From the cell containing the given text, extract its center point as (x, y) coordinate. 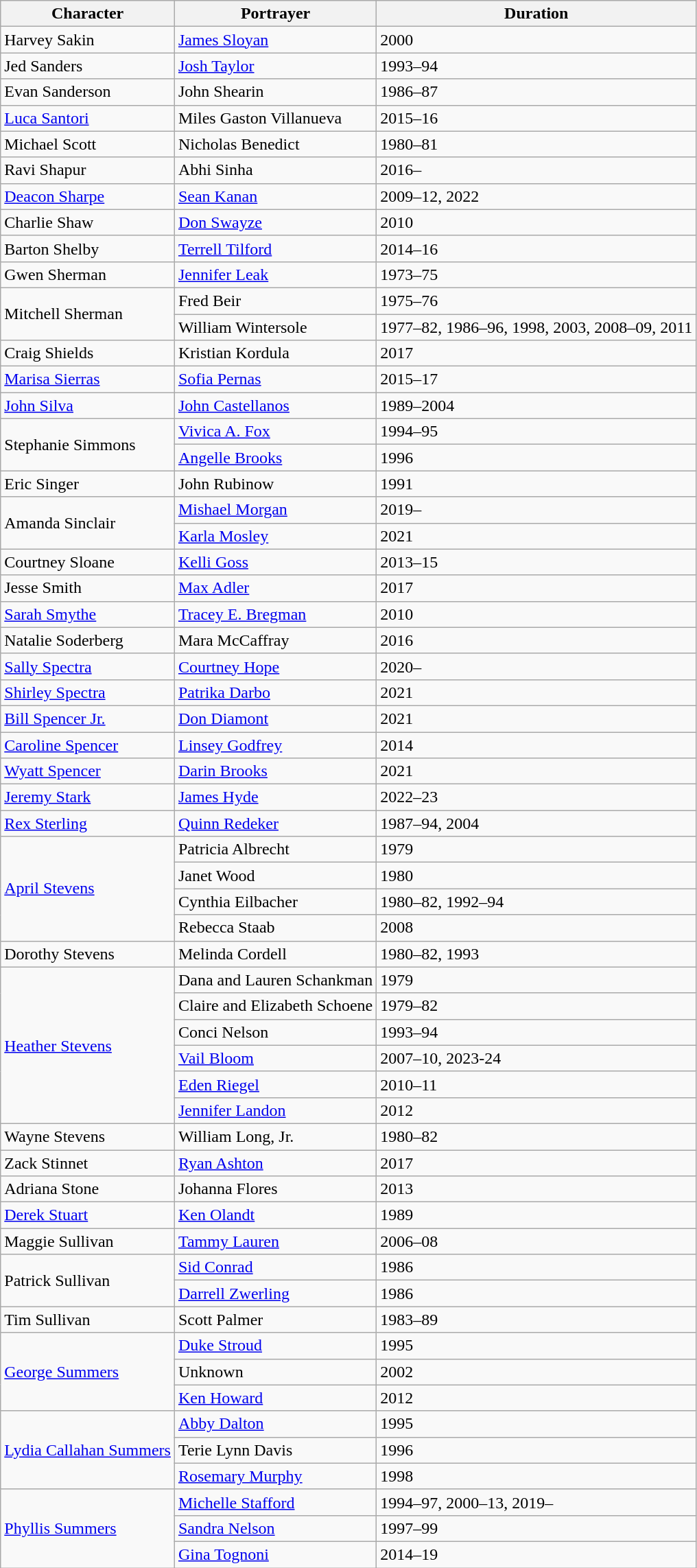
Jennifer Leak (275, 274)
1997–99 (536, 1528)
George Summers (88, 1372)
Kristian Kordula (275, 353)
Barton Shelby (88, 248)
1986–87 (536, 92)
Quinn Redeker (275, 823)
William Long, Jr. (275, 1136)
Terrell Tilford (275, 248)
Scott Palmer (275, 1320)
Duration (536, 14)
1979–82 (536, 1006)
Kelli Goss (275, 562)
Derek Stuart (88, 1215)
Shirley Spectra (88, 692)
1973–75 (536, 274)
2022–23 (536, 797)
Gwen Sherman (88, 274)
Jesse Smith (88, 588)
Tammy Lauren (275, 1241)
Ryan Ashton (275, 1163)
2007–10, 2023-24 (536, 1058)
Tim Sullivan (88, 1320)
Patrika Darbo (275, 692)
Phyllis Summers (88, 1528)
1989–2004 (536, 406)
2000 (536, 40)
William Wintersole (275, 327)
Josh Taylor (275, 66)
2019– (536, 510)
Karla Mosley (275, 536)
Ravi Shapur (88, 170)
2016– (536, 170)
Dana and Lauren Schankman (275, 980)
Eric Singer (88, 484)
2016 (536, 640)
Vail Bloom (275, 1058)
2009–12, 2022 (536, 196)
2015–17 (536, 379)
Darin Brooks (275, 771)
1975–76 (536, 301)
Evan Sanderson (88, 92)
John Shearin (275, 92)
Gina Tognoni (275, 1554)
James Sloyan (275, 40)
2014 (536, 745)
Lydia Callahan Summers (88, 1450)
Johanna Flores (275, 1189)
2008 (536, 928)
Wayne Stevens (88, 1136)
2002 (536, 1372)
Michelle Stafford (275, 1502)
Patricia Albrecht (275, 850)
Claire and Elizabeth Schoene (275, 1006)
Wyatt Spencer (88, 771)
John Rubinow (275, 484)
Portrayer (275, 14)
Fred Beir (275, 301)
2010–11 (536, 1084)
Mitchell Sherman (88, 314)
Amanda Sinclair (88, 523)
1980–82, 1992–94 (536, 902)
Marisa Sierras (88, 379)
Sarah Smythe (88, 614)
Stephanie Simmons (88, 445)
Sean Kanan (275, 196)
Sandra Nelson (275, 1528)
Abby Dalton (275, 1424)
Deacon Sharpe (88, 196)
Tracey E. Bregman (275, 614)
1994–95 (536, 432)
Rex Sterling (88, 823)
Sally Spectra (88, 666)
Zack Stinnet (88, 1163)
Cynthia Eilbacher (275, 902)
Patrick Sullivan (88, 1280)
Mishael Morgan (275, 510)
Melinda Cordell (275, 954)
Jennifer Landon (275, 1110)
2020– (536, 666)
Conci Nelson (275, 1032)
1983–89 (536, 1320)
Natalie Soderberg (88, 640)
1977–82, 1986–96, 1998, 2003, 2008–09, 2011 (536, 327)
Courtney Sloane (88, 562)
Sofia Pernas (275, 379)
Character (88, 14)
Linsey Godfrey (275, 745)
2014–19 (536, 1554)
Michael Scott (88, 144)
1980–82 (536, 1136)
1987–94, 2004 (536, 823)
Don Swayze (275, 222)
Eden Riegel (275, 1084)
2014–16 (536, 248)
Harvey Sakin (88, 40)
Vivica A. Fox (275, 432)
Ken Howard (275, 1398)
John Castellanos (275, 406)
Charlie Shaw (88, 222)
2013 (536, 1189)
Janet Wood (275, 876)
Ken Olandt (275, 1215)
April Stevens (88, 889)
Caroline Spencer (88, 745)
Maggie Sullivan (88, 1241)
Craig Shields (88, 353)
James Hyde (275, 797)
Sid Conrad (275, 1267)
Abhi Sinha (275, 170)
Mara McCaffray (275, 640)
Terie Lynn Davis (275, 1450)
1980–82, 1993 (536, 954)
Dorothy Stevens (88, 954)
Rosemary Murphy (275, 1476)
2006–08 (536, 1241)
Unknown (275, 1372)
Duke Stroud (275, 1346)
Rebecca Staab (275, 928)
2015–16 (536, 118)
Heather Stevens (88, 1045)
Nicholas Benedict (275, 144)
1991 (536, 484)
Courtney Hope (275, 666)
Adriana Stone (88, 1189)
Max Adler (275, 588)
1994–97, 2000–13, 2019– (536, 1502)
1998 (536, 1476)
1989 (536, 1215)
Darrell Zwerling (275, 1294)
Jeremy Stark (88, 797)
Luca Santori (88, 118)
Angelle Brooks (275, 458)
1980 (536, 876)
Bill Spencer Jr. (88, 718)
2013–15 (536, 562)
1980–81 (536, 144)
Don Diamont (275, 718)
Miles Gaston Villanueva (275, 118)
Jed Sanders (88, 66)
John Silva (88, 406)
